Output the (x, y) coordinate of the center of the cell containing the given text.  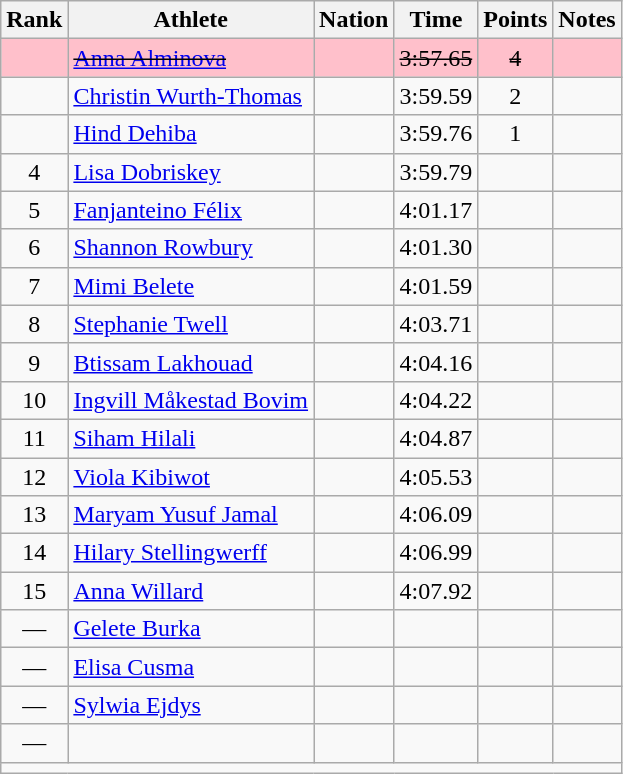
Nation (354, 20)
7 (34, 286)
4:07.92 (436, 591)
2 (516, 96)
Anna Willard (191, 591)
Christin Wurth-Thomas (191, 96)
4:01.59 (436, 286)
Anna Alminova (191, 58)
Hind Dehiba (191, 134)
4:06.99 (436, 553)
Athlete (191, 20)
8 (34, 324)
Notes (587, 20)
Elisa Cusma (191, 667)
Mimi Belete (191, 286)
Lisa Dobriskey (191, 172)
3:59.59 (436, 96)
4:06.09 (436, 515)
3:59.76 (436, 134)
14 (34, 553)
Points (516, 20)
4:04.16 (436, 362)
4:01.30 (436, 248)
9 (34, 362)
4:03.71 (436, 324)
Time (436, 20)
4:05.53 (436, 477)
4:01.17 (436, 210)
10 (34, 400)
Sylwia Ejdys (191, 705)
Viola Kibiwot (191, 477)
Hilary Stellingwerff (191, 553)
15 (34, 591)
Fanjanteino Félix (191, 210)
5 (34, 210)
Gelete Burka (191, 629)
Maryam Yusuf Jamal (191, 515)
12 (34, 477)
Shannon Rowbury (191, 248)
4:04.22 (436, 400)
Siham Hilali (191, 438)
4:04.87 (436, 438)
Rank (34, 20)
Ingvill Måkestad Bovim (191, 400)
Stephanie Twell (191, 324)
3:57.65 (436, 58)
1 (516, 134)
13 (34, 515)
3:59.79 (436, 172)
11 (34, 438)
Btissam Lakhouad (191, 362)
6 (34, 248)
